Pinpoint the cell where the given text exists, returning its (x, y) midpoint coordinate. 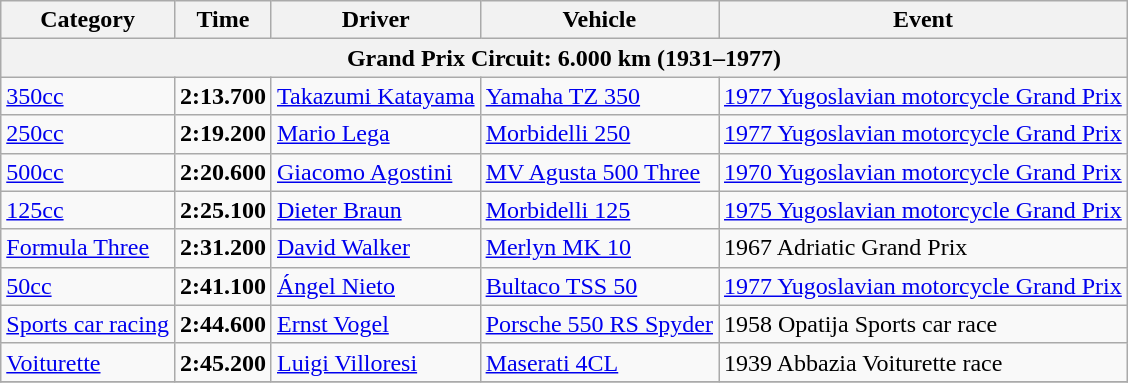
1939 Abbazia Voiturette race (922, 362)
Sports car racing (88, 324)
2:19.200 (222, 134)
David Walker (376, 248)
Takazumi Katayama (376, 96)
125cc (88, 210)
1970 Yugoslavian motorcycle Grand Prix (922, 172)
350cc (88, 96)
2:45.200 (222, 362)
2:20.600 (222, 172)
Formula Three (88, 248)
Ángel Nieto (376, 286)
Yamaha TZ 350 (599, 96)
Voiturette (88, 362)
Mario Lega (376, 134)
500cc (88, 172)
Giacomo Agostini (376, 172)
Grand Prix Circuit: 6.000 km (1931–1977) (564, 58)
50cc (88, 286)
Porsche 550 RS Spyder (599, 324)
Bultaco TSS 50 (599, 286)
Morbidelli 125 (599, 210)
MV Agusta 500 Three (599, 172)
Ernst Vogel (376, 324)
Dieter Braun (376, 210)
Event (922, 20)
2:31.200 (222, 248)
Morbidelli 250 (599, 134)
Luigi Villoresi (376, 362)
1975 Yugoslavian motorcycle Grand Prix (922, 210)
1958 Opatija Sports car race (922, 324)
1967 Adriatic Grand Prix (922, 248)
Maserati 4CL (599, 362)
Category (88, 20)
250cc (88, 134)
Driver (376, 20)
2:44.600 (222, 324)
2:41.100 (222, 286)
Merlyn MK 10 (599, 248)
Time (222, 20)
2:25.100 (222, 210)
2:13.700 (222, 96)
Vehicle (599, 20)
